Find where the given text appears and provide that cell's center as [x, y] coordinate. 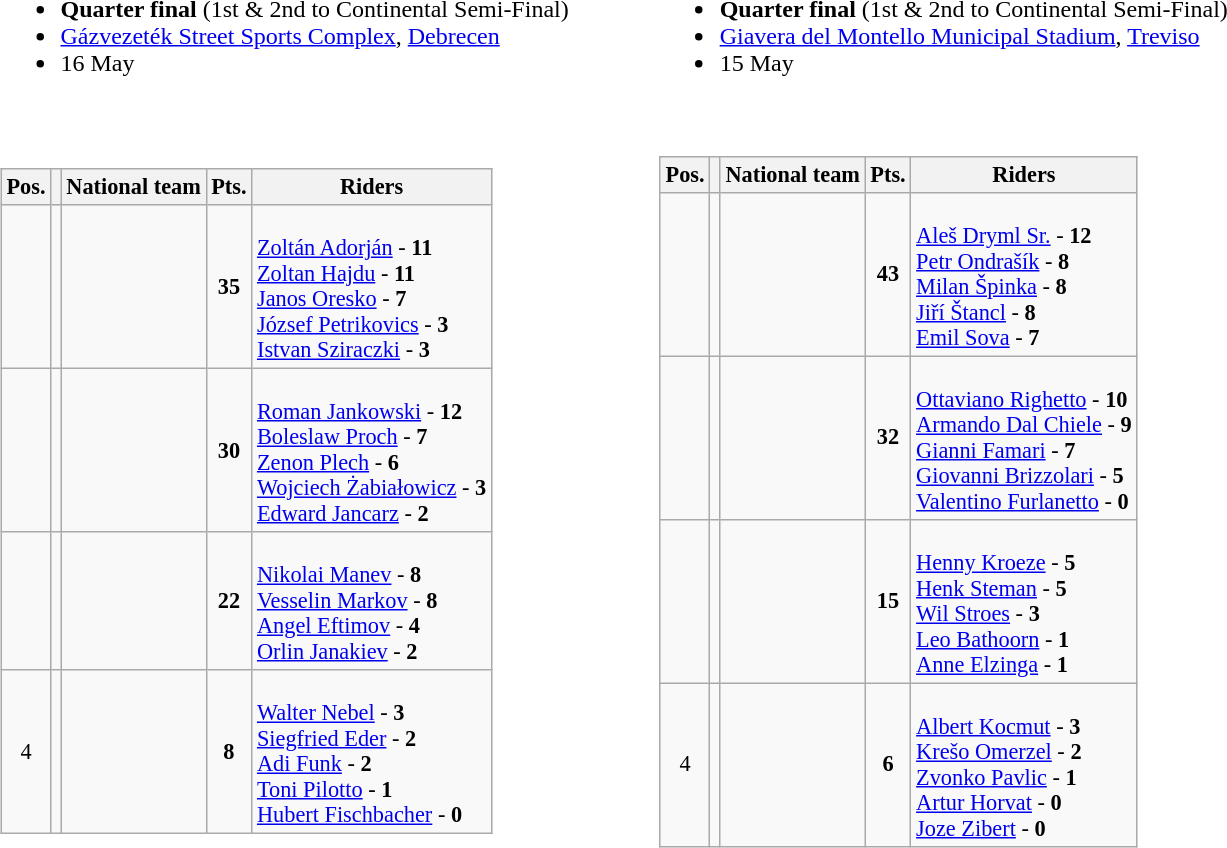
35 [229, 286]
32 [888, 438]
43 [888, 274]
Roman Jankowski - 12 Boleslaw Proch - 7 Zenon Plech - 6 Wojciech Żabiałowicz - 3 Edward Jancarz - 2 [372, 450]
Albert Kocmut - 3 Krešo Omerzel - 2 Zvonko Pavlic - 1 Artur Horvat - 0 Joze Zibert - 0 [1024, 764]
30 [229, 450]
6 [888, 764]
Zoltán Adorján - 11 Zoltan Hajdu - 11 Janos Oresko - 7 József Petrikovics - 3 Istvan Sziraczki - 3 [372, 286]
Aleš Dryml Sr. - 12 Petr Ondrašík - 8 Milan Špinka - 8 Jiří Štancl - 8 Emil Sova - 7 [1024, 274]
Ottaviano Righetto - 10 Armando Dal Chiele - 9 Gianni Famari - 7 Giovanni Brizzolari - 5 Valentino Furlanetto - 0 [1024, 438]
Walter Nebel - 3 Siegfried Eder - 2 Adi Funk - 2 Toni Pilotto - 1 Hubert Fischbacher - 0 [372, 752]
15 [888, 600]
Henny Kroeze - 5 Henk Steman - 5 Wil Stroes - 3 Leo Bathoorn - 1 Anne Elzinga - 1 [1024, 600]
22 [229, 601]
8 [229, 752]
Nikolai Manev - 8 Vesselin Markov - 8 Angel Eftimov - 4 Orlin Janakiev - 2 [372, 601]
